Determine the [x, y] coordinate at the center of the cell enclosing the given text.  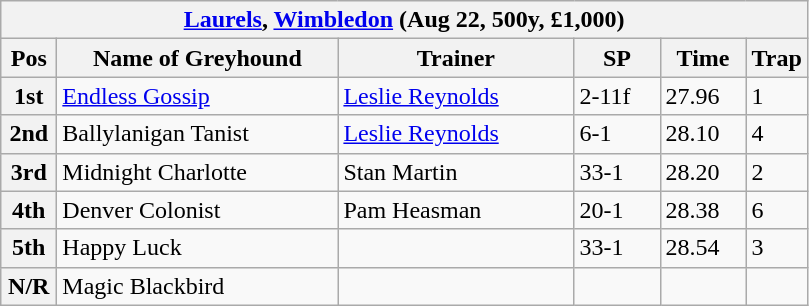
Pos [29, 58]
4th [29, 210]
Magic Blackbird [198, 286]
1 [776, 96]
Pam Heasman [456, 210]
Trap [776, 58]
Ballylanigan Tanist [198, 134]
6-1 [617, 134]
Trainer [456, 58]
Laurels, Wimbledon (Aug 22, 500y, £1,000) [404, 20]
N/R [29, 286]
SP [617, 58]
28.54 [703, 248]
2 [776, 172]
3 [776, 248]
Name of Greyhound [198, 58]
4 [776, 134]
28.10 [703, 134]
Denver Colonist [198, 210]
28.38 [703, 210]
1st [29, 96]
2-11f [617, 96]
3rd [29, 172]
27.96 [703, 96]
2nd [29, 134]
Time [703, 58]
Happy Luck [198, 248]
28.20 [703, 172]
Stan Martin [456, 172]
Midnight Charlotte [198, 172]
Endless Gossip [198, 96]
6 [776, 210]
5th [29, 248]
20-1 [617, 210]
